Return (X, Y) of the center of cell containing provided text 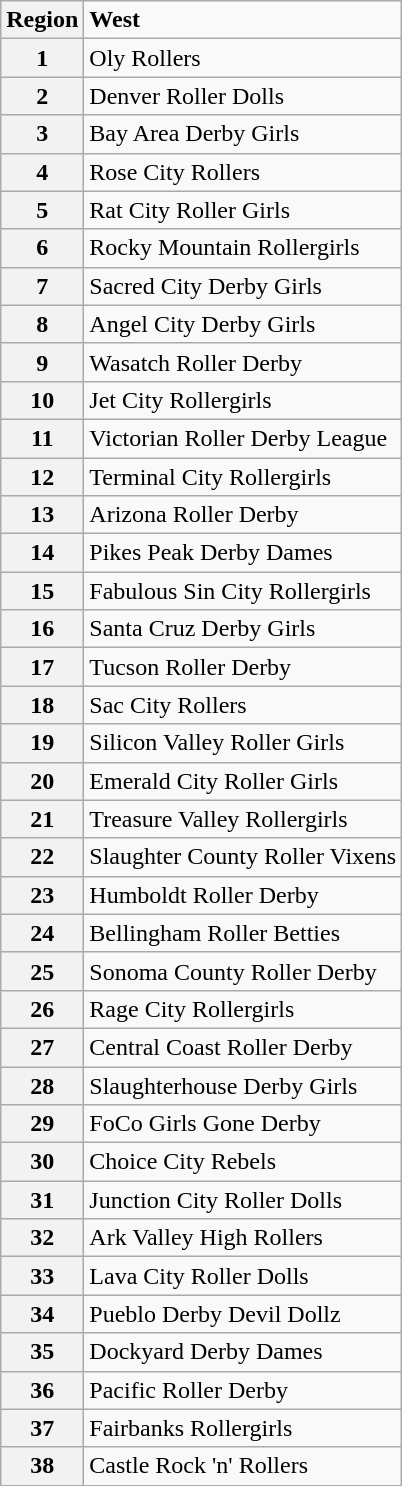
13 (42, 515)
7 (42, 286)
Rocky Mountain Rollergirls (243, 248)
4 (42, 172)
6 (42, 248)
19 (42, 743)
11 (42, 438)
Jet City Rollergirls (243, 400)
Bellingham Roller Betties (243, 933)
34 (42, 1314)
10 (42, 400)
Sac City Rollers (243, 705)
Pikes Peak Derby Dames (243, 553)
31 (42, 1200)
38 (42, 1466)
Emerald City Roller Girls (243, 781)
29 (42, 1124)
Pueblo Derby Devil Dollz (243, 1314)
8 (42, 324)
12 (42, 477)
Victorian Roller Derby League (243, 438)
15 (42, 591)
5 (42, 210)
Humboldt Roller Derby (243, 895)
Santa Cruz Derby Girls (243, 629)
26 (42, 1009)
Lava City Roller Dolls (243, 1276)
Denver Roller Dolls (243, 96)
Castle Rock 'n' Rollers (243, 1466)
Tucson Roller Derby (243, 667)
Central Coast Roller Derby (243, 1047)
Terminal City Rollergirls (243, 477)
17 (42, 667)
1 (42, 58)
Ark Valley High Rollers (243, 1238)
Rat City Roller Girls (243, 210)
Slaughter County Roller Vixens (243, 857)
37 (42, 1428)
3 (42, 134)
Sacred City Derby Girls (243, 286)
Region (42, 20)
9 (42, 362)
Oly Rollers (243, 58)
18 (42, 705)
Pacific Roller Derby (243, 1390)
Wasatch Roller Derby (243, 362)
28 (42, 1085)
23 (42, 895)
West (243, 20)
14 (42, 553)
Fairbanks Rollergirls (243, 1428)
27 (42, 1047)
21 (42, 819)
Silicon Valley Roller Girls (243, 743)
24 (42, 933)
25 (42, 971)
Treasure Valley Rollergirls (243, 819)
Rose City Rollers (243, 172)
Dockyard Derby Dames (243, 1352)
Rage City Rollergirls (243, 1009)
FoCo Girls Gone Derby (243, 1124)
Arizona Roller Derby (243, 515)
32 (42, 1238)
33 (42, 1276)
16 (42, 629)
20 (42, 781)
2 (42, 96)
Bay Area Derby Girls (243, 134)
Choice City Rebels (243, 1162)
35 (42, 1352)
Junction City Roller Dolls (243, 1200)
30 (42, 1162)
Sonoma County Roller Derby (243, 971)
Angel City Derby Girls (243, 324)
Fabulous Sin City Rollergirls (243, 591)
Slaughterhouse Derby Girls (243, 1085)
36 (42, 1390)
22 (42, 857)
